Scan for the cell matching the given text and deliver its (x, y) coordinate at center. 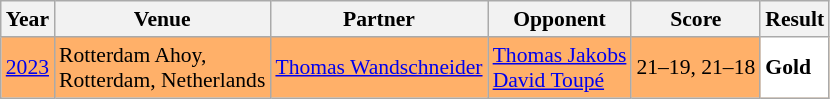
2023 (28, 68)
Thomas Jakobs David Toupé (560, 68)
Rotterdam Ahoy,Rotterdam, Netherlands (162, 68)
Gold (794, 68)
Opponent (560, 19)
Score (696, 19)
Thomas Wandschneider (378, 68)
Venue (162, 19)
Partner (378, 19)
Year (28, 19)
21–19, 21–18 (696, 68)
Result (794, 19)
